Pinpoint the cell where the given text exists, returning its [X, Y] midpoint coordinate. 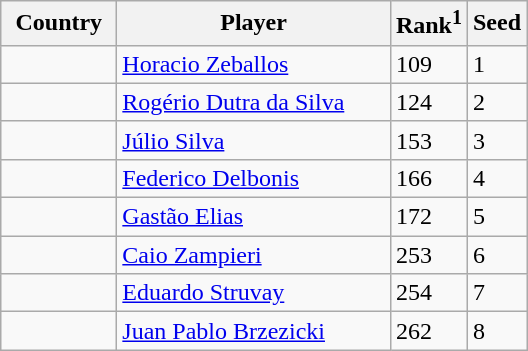
153 [428, 140]
Horacio Zeballos [254, 64]
Júlio Silva [254, 140]
Caio Zampieri [254, 255]
Gastão Elias [254, 217]
253 [428, 255]
1 [496, 64]
Eduardo Struvay [254, 293]
Federico Delbonis [254, 178]
3 [496, 140]
Juan Pablo Brzezicki [254, 331]
Player [254, 24]
124 [428, 102]
109 [428, 64]
Country [59, 24]
Seed [496, 24]
166 [428, 178]
172 [428, 217]
Rank1 [428, 24]
7 [496, 293]
6 [496, 255]
254 [428, 293]
4 [496, 178]
Rogério Dutra da Silva [254, 102]
2 [496, 102]
262 [428, 331]
5 [496, 217]
8 [496, 331]
